Return the (x, y) coordinate for the center point of the cell that contains the specified text.  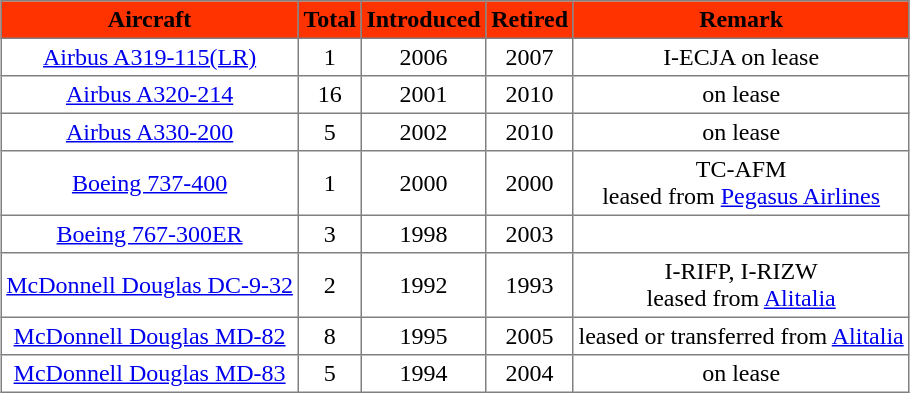
McDonnell Douglas DC-9-32 (150, 285)
1993 (530, 285)
2004 (530, 374)
Aircraft (150, 20)
16 (330, 95)
leased or transferred from Alitalia (741, 336)
2005 (530, 336)
Boeing 737-400 (150, 183)
1992 (424, 285)
Airbus A319-115(LR) (150, 57)
Boeing 767-300ER (150, 234)
I-ECJA on lease (741, 57)
3 (330, 234)
Retired (530, 20)
McDonnell Douglas MD-83 (150, 374)
1994 (424, 374)
1998 (424, 234)
8 (330, 336)
2002 (424, 132)
2001 (424, 95)
Introduced (424, 20)
Airbus A320-214 (150, 95)
McDonnell Douglas MD-82 (150, 336)
Airbus A330-200 (150, 132)
2 (330, 285)
2003 (530, 234)
2006 (424, 57)
Remark (741, 20)
I-RIFP, I-RIZWleased from Alitalia (741, 285)
1995 (424, 336)
Total (330, 20)
2007 (530, 57)
TC-AFMleased from Pegasus Airlines (741, 183)
